Locate the cell with the specified text and output its [x, y] center coordinate. 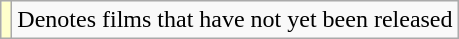
Denotes films that have not yet been released [235, 20]
